Output the [X, Y] coordinate of the center of the cell containing the given text.  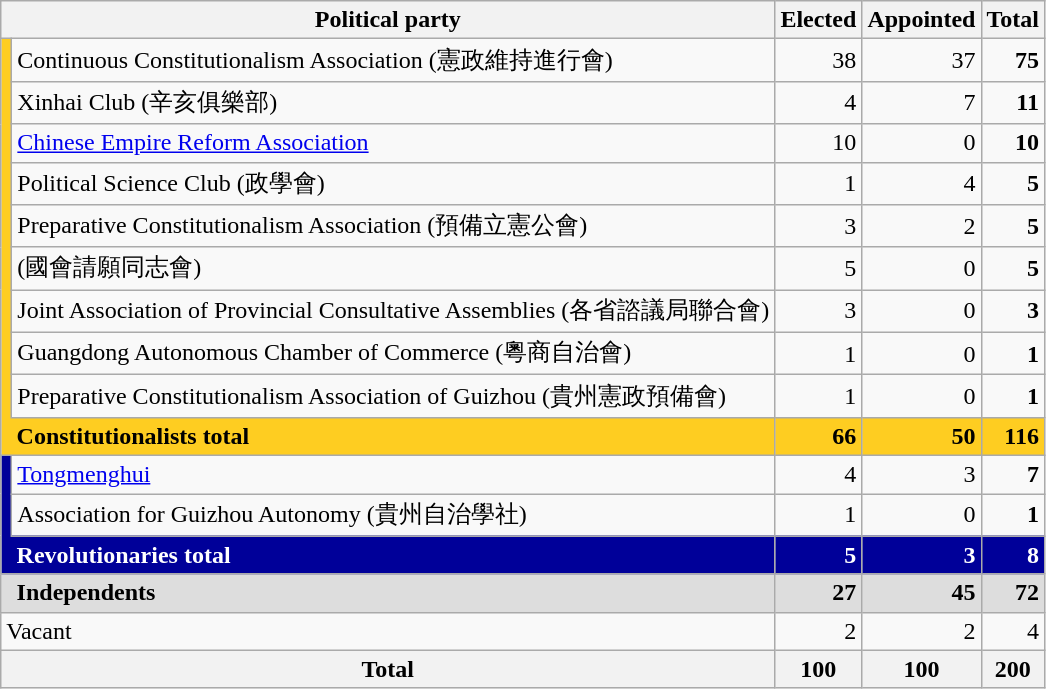
Joint Association of Provincial Consultative Assemblies (各省諮議局聯合會) [394, 312]
200 [1013, 669]
8 [1013, 555]
27 [818, 593]
Preparative Constitutionalism Association (預備立憲公會) [394, 226]
Vacant [388, 631]
Xinhai Club (辛亥俱樂部) [394, 102]
Guangdong Autonomous Chamber of Commerce (粵商自治會) [394, 354]
Elected [818, 20]
Independents [394, 593]
50 [922, 436]
Constitutionalists total [394, 436]
Political party [388, 20]
72 [1013, 593]
66 [818, 436]
Revolutionaries total [394, 555]
Political Science Club (政學會) [394, 184]
11 [1013, 102]
116 [1013, 436]
Continuous Constitutionalism Association (憲政維持進行會) [394, 60]
Preparative Constitutionalism Association of Guizhou (貴州憲政預備會) [394, 396]
38 [818, 60]
45 [922, 593]
Tongmenghui [394, 474]
37 [922, 60]
Association for Guizhou Autonomy (貴州自治學社) [394, 516]
(國會請願同志會) [394, 268]
Appointed [922, 20]
75 [1013, 60]
Chinese Empire Reform Association [394, 143]
